Return [X, Y] of the center of cell containing provided text 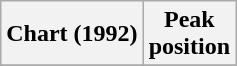
Chart (1992) [72, 34]
Peak position [189, 34]
